Return [x, y] of the center of cell containing provided text 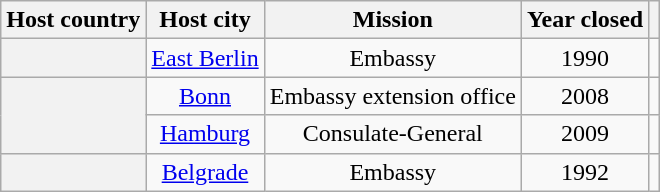
Year closed [584, 20]
1990 [584, 58]
Host country [74, 20]
1992 [584, 172]
Host city [205, 20]
Bonn [205, 96]
Hamburg [205, 134]
Embassy extension office [392, 96]
Belgrade [205, 172]
East Berlin [205, 58]
2008 [584, 96]
2009 [584, 134]
Mission [392, 20]
Consulate-General [392, 134]
